Return the [x, y] coordinate for the center point of the cell that contains the specified text.  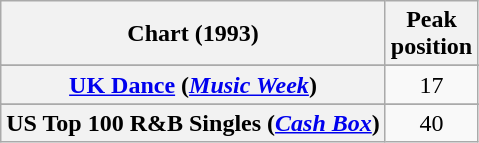
UK Dance (Music Week) [194, 85]
Peakposition [431, 34]
17 [431, 85]
Chart (1993) [194, 34]
40 [431, 123]
US Top 100 R&B Singles (Cash Box) [194, 123]
